Find where the given text appears and provide that cell's center as [X, Y] coordinate. 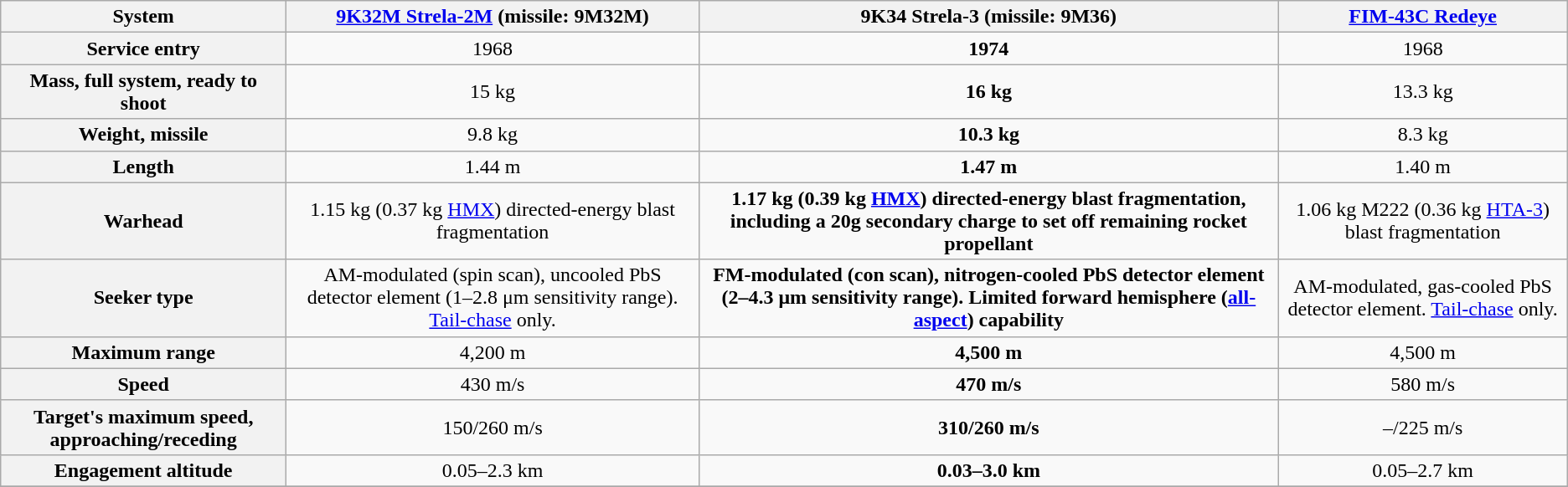
Maximum range [144, 352]
150/260 m/s [493, 427]
1.47 m [989, 167]
310/260 m/s [989, 427]
9K32M Strela-2M (missile: 9M32M) [493, 17]
13.3 kg [1422, 92]
16 kg [989, 92]
8.3 kg [1422, 135]
580 m/s [1422, 384]
1.40 m [1422, 167]
430 m/s [493, 384]
0.05–2.3 km [493, 470]
Speed [144, 384]
Weight, missile [144, 135]
System [144, 17]
Seeker type [144, 298]
470 m/s [989, 384]
0.05–2.7 km [1422, 470]
9K34 Strela-3 (missile: 9M36) [989, 17]
1.06 kg M222 (0.36 kg HTA-3) blast fragmentation [1422, 221]
4,200 m [493, 352]
Mass, full system, ready to shoot [144, 92]
Length [144, 167]
Service entry [144, 49]
9.8 kg [493, 135]
1974 [989, 49]
10.3 kg [989, 135]
Target's maximum speed, approaching/receding [144, 427]
AM-modulated, gas-cooled PbS detector element. Tail-chase only. [1422, 298]
15 kg [493, 92]
1.44 m [493, 167]
1.15 kg (0.37 kg HMX) directed-energy blast fragmentation [493, 221]
Warhead [144, 221]
Engagement altitude [144, 470]
FIM-43C Redeye [1422, 17]
0.03–3.0 km [989, 470]
FM-modulated (con scan), nitrogen-cooled PbS detector element (2–4.3 μm sensitivity range). Limited forward hemisphere (all-aspect) capability [989, 298]
AM-modulated (spin scan), uncooled PbS detector element (1–2.8 μm sensitivity range). Tail-chase only. [493, 298]
1.17 kg (0.39 kg HMX) directed-energy blast fragmentation, including a 20g secondary charge to set off remaining rocket propellant [989, 221]
–/225 m/s [1422, 427]
